Search for the cell housing the specified text and yield its [x, y] center coordinate. 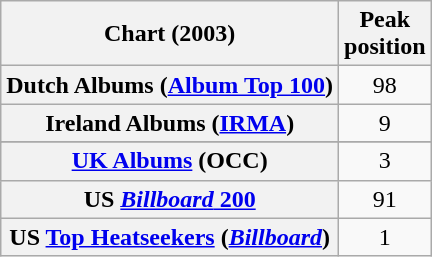
Ireland Albums (IRMA) [170, 123]
9 [385, 123]
91 [385, 199]
UK Albums (OCC) [170, 161]
98 [385, 85]
Peakposition [385, 34]
1 [385, 237]
Dutch Albums (Album Top 100) [170, 85]
US Top Heatseekers (Billboard) [170, 237]
3 [385, 161]
US Billboard 200 [170, 199]
Chart (2003) [170, 34]
